Find where the given text appears and provide that cell's center as (X, Y) coordinate. 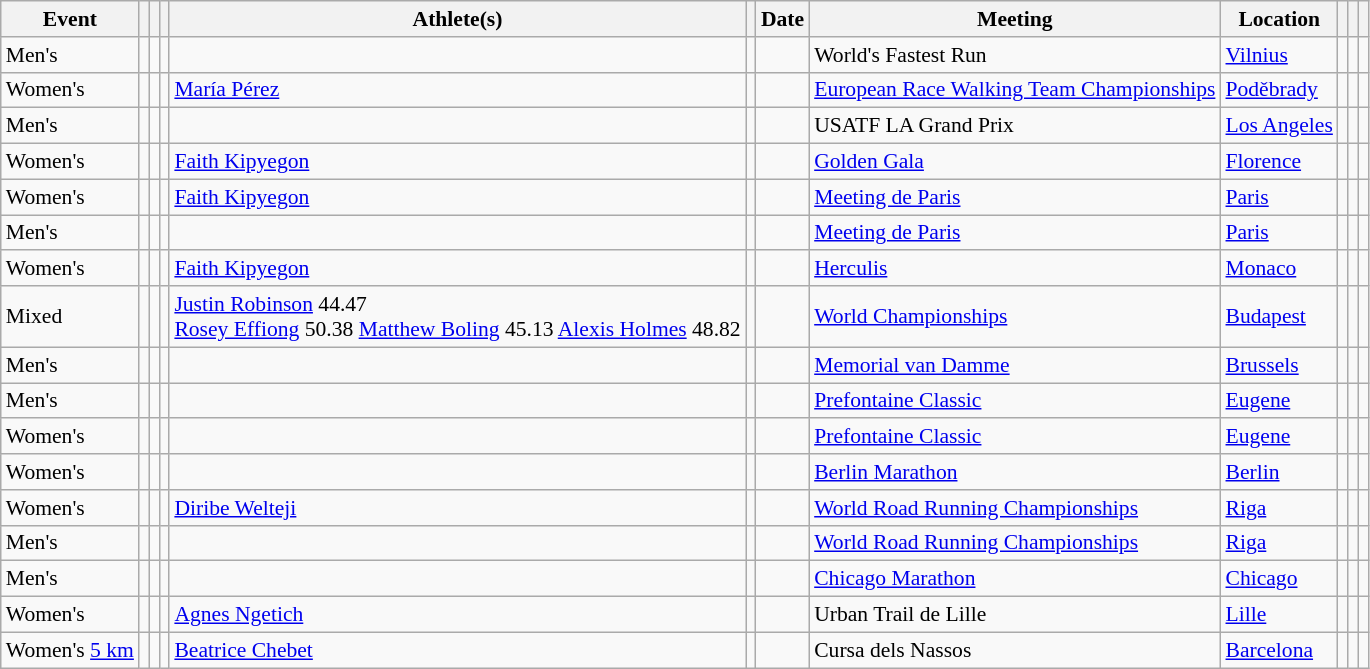
Memorial van Damme (1014, 365)
USATF LA Grand Prix (1014, 126)
Agnes Ngetich (457, 615)
European Race Walking Team Championships (1014, 90)
Date (782, 19)
Location (1278, 19)
Golden Gala (1014, 162)
Monaco (1278, 269)
Mixed (70, 316)
Cursa dels Nassos (1014, 650)
Barcelona (1278, 650)
Poděbrady (1278, 90)
Athlete(s) (457, 19)
Beatrice Chebet (457, 650)
Florence (1278, 162)
Herculis (1014, 269)
Justin Robinson 44.47Rosey Effiong 50.38 Matthew Boling 45.13 Alexis Holmes 48.82 (457, 316)
Women's 5 km (70, 650)
Diribe Welteji (457, 508)
Chicago Marathon (1014, 579)
María Pérez (457, 90)
Los Angeles (1278, 126)
Brussels (1278, 365)
World Championships (1014, 316)
Berlin (1278, 472)
Budapest (1278, 316)
Berlin Marathon (1014, 472)
Urban Trail de Lille (1014, 615)
Meeting (1014, 19)
World's Fastest Run (1014, 55)
Event (70, 19)
Vilnius (1278, 55)
Chicago (1278, 579)
Lille (1278, 615)
